From the cell containing the given text, extract its center point as (X, Y) coordinate. 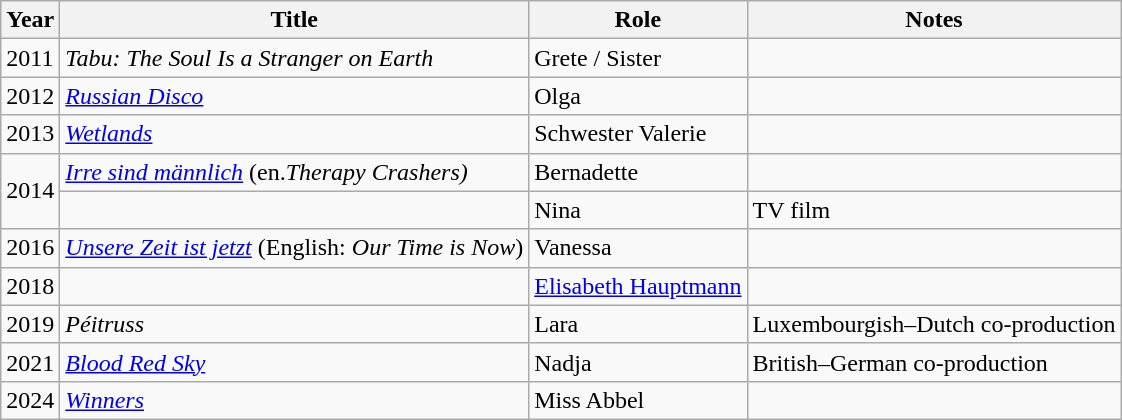
Winners (294, 400)
2024 (30, 400)
Year (30, 20)
Notes (934, 20)
2019 (30, 324)
Irre sind männlich (en.Therapy Crashers) (294, 172)
Elisabeth Hauptmann (638, 286)
2013 (30, 134)
Lara (638, 324)
Luxembourgish–Dutch co-production (934, 324)
2016 (30, 248)
Wetlands (294, 134)
2021 (30, 362)
Tabu: The Soul Is a Stranger on Earth (294, 58)
Title (294, 20)
Miss Abbel (638, 400)
2018 (30, 286)
Olga (638, 96)
Role (638, 20)
Russian Disco (294, 96)
Péitruss (294, 324)
2012 (30, 96)
British–German co-production (934, 362)
Vanessa (638, 248)
Bernadette (638, 172)
Schwester Valerie (638, 134)
2011 (30, 58)
Grete / Sister (638, 58)
Nina (638, 210)
2014 (30, 191)
Nadja (638, 362)
Blood Red Sky (294, 362)
TV film (934, 210)
Unsere Zeit ist jetzt (English: Our Time is Now) (294, 248)
